Scan for the cell matching the given text and deliver its (X, Y) coordinate at center. 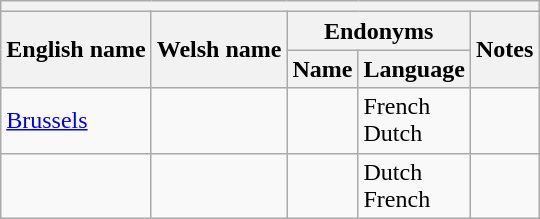
Welsh name (219, 50)
English name (76, 50)
DutchFrench (414, 186)
Endonyms (378, 31)
Name (322, 69)
Brussels (76, 120)
FrenchDutch (414, 120)
Notes (504, 50)
Language (414, 69)
